Provide the (x, y) coordinate of the cell's center where the given text is located.  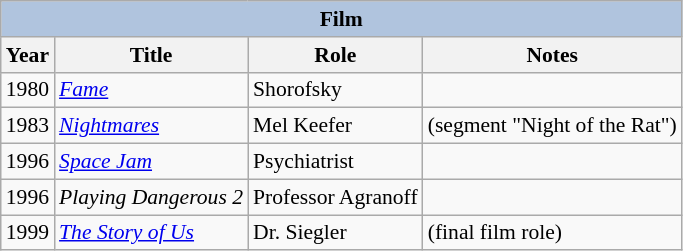
Notes (552, 55)
Shorofsky (336, 90)
Dr. Siegler (336, 233)
1999 (28, 233)
1983 (28, 126)
Space Jam (151, 162)
Playing Dangerous 2 (151, 197)
Role (336, 55)
(segment "Night of the Rat") (552, 126)
Film (342, 19)
Professor Agranoff (336, 197)
1980 (28, 90)
Nightmares (151, 126)
The Story of Us (151, 233)
Title (151, 55)
Year (28, 55)
(final film role) (552, 233)
Mel Keefer (336, 126)
Psychiatrist (336, 162)
Fame (151, 90)
